Find where the given text appears and provide that cell's center as (X, Y) coordinate. 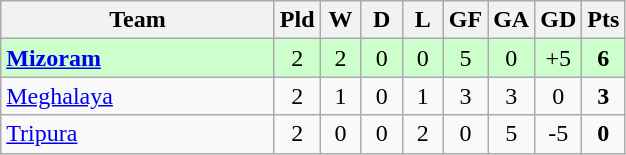
W (340, 20)
L (422, 20)
Pts (604, 20)
Meghalaya (138, 96)
-5 (558, 134)
Team (138, 20)
D (382, 20)
GA (512, 20)
6 (604, 58)
Mizoram (138, 58)
Tripura (138, 134)
GF (465, 20)
Pld (297, 20)
+5 (558, 58)
GD (558, 20)
